Detect which cell encompasses the target text, then output its (X, Y) center coordinate. 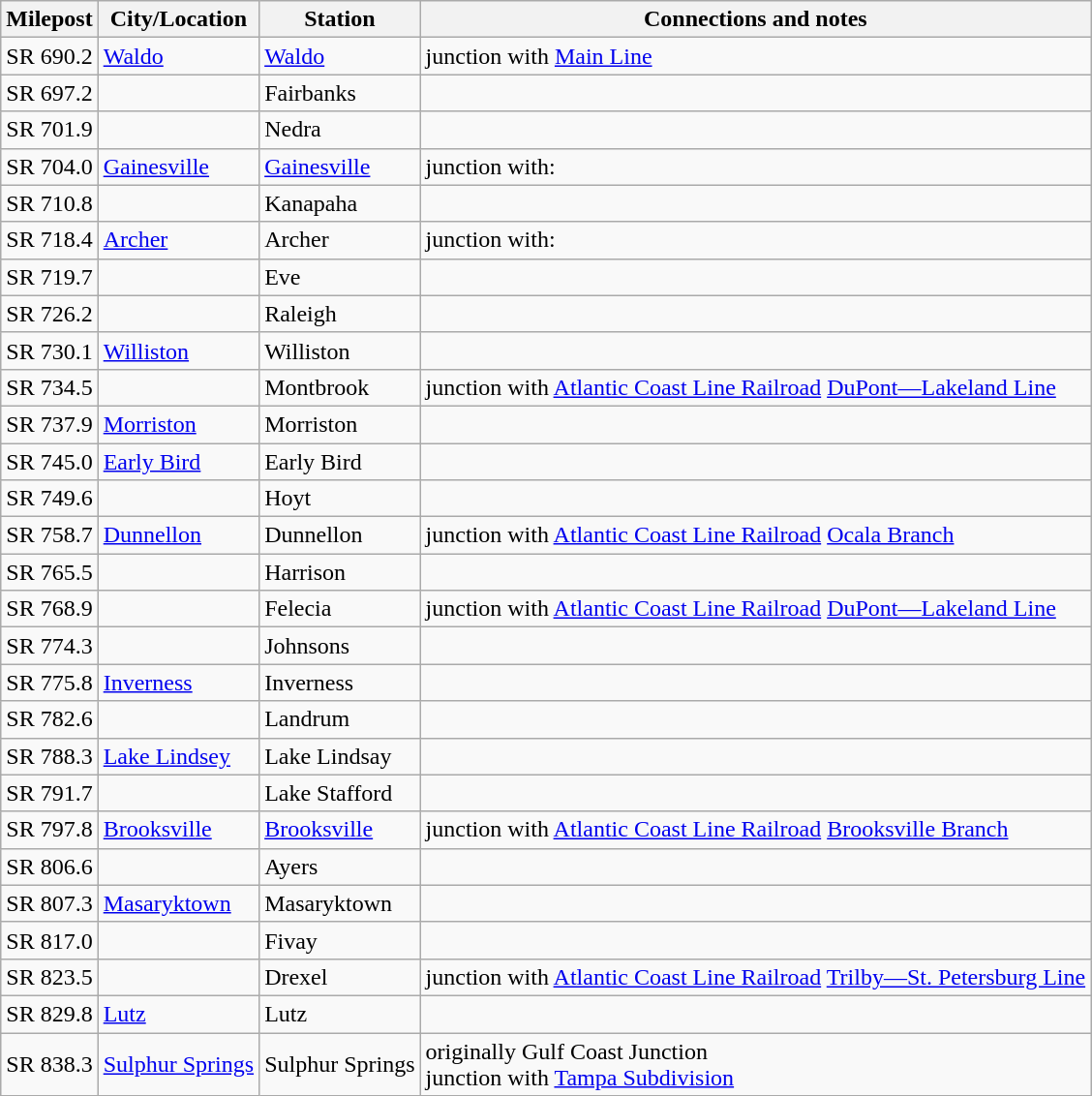
SR 734.5 (49, 387)
SR 758.7 (49, 535)
Drexel (340, 977)
Johnsons (340, 646)
SR 701.9 (49, 130)
SR 719.7 (49, 277)
originally Gulf Coast Junctionjunction with Tampa Subdivision (755, 1063)
Ayers (340, 867)
Station (340, 19)
junction with Atlantic Coast Line Railroad Brooksville Branch (755, 830)
SR 718.4 (49, 240)
Fivay (340, 940)
junction with Main Line (755, 56)
Eve (340, 277)
SR 806.6 (49, 867)
SR 749.6 (49, 499)
SR 730.1 (49, 350)
SR 704.0 (49, 167)
Kanapaha (340, 203)
SR 690.2 (49, 56)
Hoyt (340, 499)
junction with Atlantic Coast Line Railroad Trilby—St. Petersburg Line (755, 977)
SR 768.9 (49, 609)
Lake Lindsay (340, 756)
Lake Stafford (340, 793)
SR 797.8 (49, 830)
SR 745.0 (49, 462)
SR 726.2 (49, 314)
Montbrook (340, 387)
SR 774.3 (49, 646)
SR 817.0 (49, 940)
SR 765.5 (49, 572)
Connections and notes (755, 19)
SR 829.8 (49, 1014)
Nedra (340, 130)
Milepost (49, 19)
SR 838.3 (49, 1063)
SR 782.6 (49, 719)
SR 791.7 (49, 793)
Harrison (340, 572)
Lake Lindsey (178, 756)
Raleigh (340, 314)
SR 737.9 (49, 424)
SR 710.8 (49, 203)
SR 823.5 (49, 977)
SR 807.3 (49, 903)
junction with Atlantic Coast Line Railroad Ocala Branch (755, 535)
SR 788.3 (49, 756)
Fairbanks (340, 93)
Felecia (340, 609)
SR 697.2 (49, 93)
City/Location (178, 19)
Landrum (340, 719)
SR 775.8 (49, 683)
